Determine the (X, Y) coordinate at the center of the cell enclosing the given text.  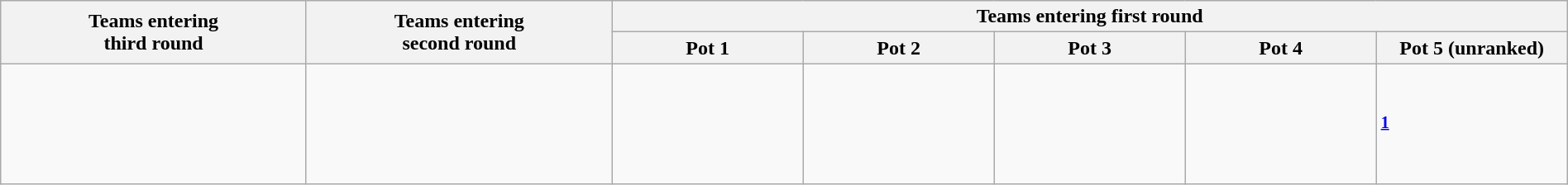
Pot 2 (898, 48)
Teams enteringsecond round (459, 32)
Pot 3 (1090, 48)
Pot 1 (708, 48)
Teams entering first round (1090, 17)
Pot 4 (1280, 48)
Teams enteringthird round (154, 32)
1 (1472, 124)
Pot 5 (unranked) (1472, 48)
